Search for the cell housing the specified text and yield its [x, y] center coordinate. 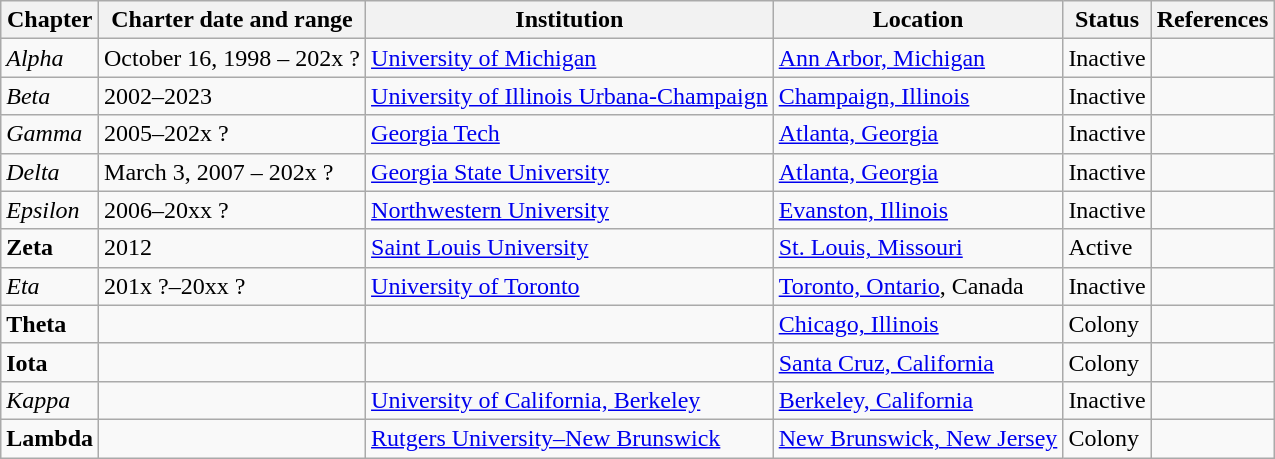
Delta [50, 172]
University of California, Berkeley [570, 400]
Rutgers University–New Brunswick [570, 438]
Status [1107, 20]
Theta [50, 324]
2012 [232, 248]
New Brunswick, New Jersey [918, 438]
References [1212, 20]
2006–20xx ? [232, 210]
2002–2023 [232, 96]
Chapter [50, 20]
Epsilon [50, 210]
Alpha [50, 58]
Georgia Tech [570, 134]
Georgia State University [570, 172]
Charter date and range [232, 20]
University of Illinois Urbana-Champaign [570, 96]
March 3, 2007 – 202x ? [232, 172]
Zeta [50, 248]
Northwestern University [570, 210]
Lambda [50, 438]
Gamma [50, 134]
Eta [50, 286]
October 16, 1998 – 202x ? [232, 58]
Location [918, 20]
Institution [570, 20]
Champaign, Illinois [918, 96]
University of Michigan [570, 58]
Berkeley, California [918, 400]
2005–202x ? [232, 134]
Ann Arbor, Michigan [918, 58]
St. Louis, Missouri [918, 248]
Evanston, Illinois [918, 210]
201x ?–20xx ? [232, 286]
Chicago, Illinois [918, 324]
Saint Louis University [570, 248]
Beta [50, 96]
University of Toronto [570, 286]
Kappa [50, 400]
Iota [50, 362]
Santa Cruz, California [918, 362]
Active [1107, 248]
Toronto, Ontario, Canada [918, 286]
